Find where the given text appears and provide that cell's center as [x, y] coordinate. 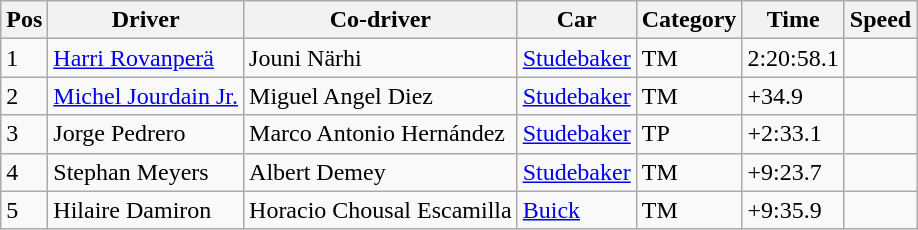
Albert Demey [381, 172]
1 [24, 58]
Speed [880, 20]
2 [24, 96]
Category [689, 20]
Buick [576, 210]
+9:23.7 [793, 172]
3 [24, 134]
Driver [146, 20]
Car [576, 20]
Horacio Chousal Escamilla [381, 210]
Hilaire Damiron [146, 210]
Time [793, 20]
+2:33.1 [793, 134]
5 [24, 210]
+9:35.9 [793, 210]
Jorge Pedrero [146, 134]
Jouni Närhi [381, 58]
Stephan Meyers [146, 172]
TP [689, 134]
2:20:58.1 [793, 58]
Marco Antonio Hernández [381, 134]
Harri Rovanperä [146, 58]
Michel Jourdain Jr. [146, 96]
4 [24, 172]
+34.9 [793, 96]
Co-driver [381, 20]
Miguel Angel Diez [381, 96]
Pos [24, 20]
